Identify which cell holds the provided text, then report its [x, y] central coordinate. 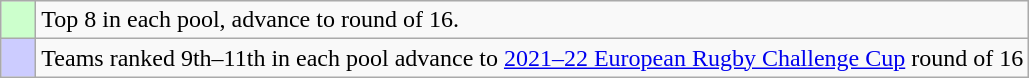
Top 8 in each pool, advance to round of 16. [532, 20]
Teams ranked 9th–11th in each pool advance to 2021–22 European Rugby Challenge Cup round of 16 [532, 58]
